Return [X, Y] of the center of cell containing provided text 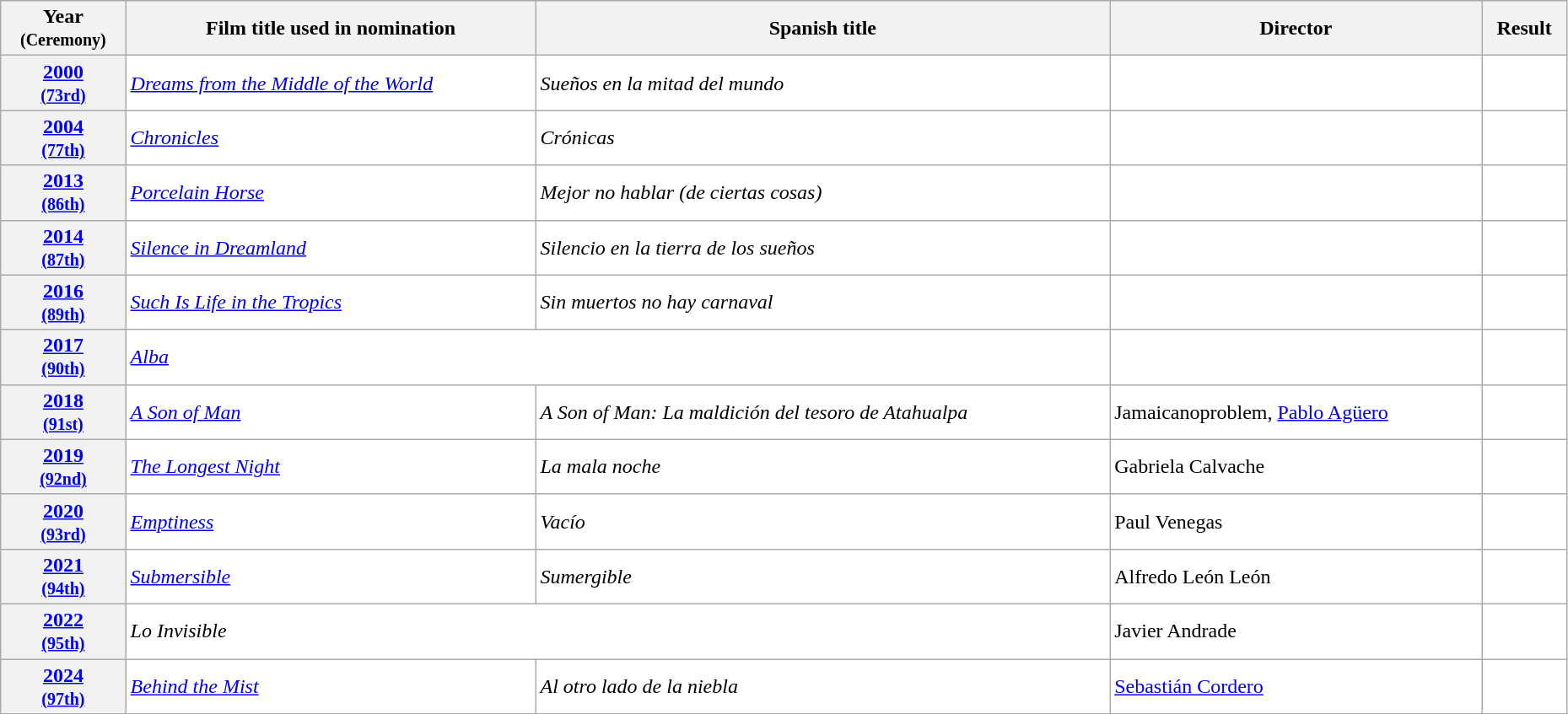
2016(89th) [63, 302]
Gabriela Calvache [1296, 467]
A Son of Man [331, 411]
Behind the Mist [331, 686]
2004(77th) [63, 138]
Spanish title [823, 29]
Emptiness [331, 521]
2013(86th) [63, 192]
Paul Venegas [1296, 521]
Vacío [823, 521]
Al otro lado de la niebla [823, 686]
Lo Invisible [617, 631]
2022(95th) [63, 631]
Sumergible [823, 577]
Mejor no hablar (de ciertas cosas) [823, 192]
Porcelain Horse [331, 192]
2020(93rd) [63, 521]
Silencio en la tierra de los sueños [823, 248]
Alba [617, 357]
2024(97th) [63, 686]
Jamaicanoproblem, Pablo Agüero [1296, 411]
Film title used in nomination [331, 29]
2019(92nd) [63, 467]
Director [1296, 29]
Result [1524, 29]
2021(94th) [63, 577]
2018(91st) [63, 411]
2017(90th) [63, 357]
La mala noche [823, 467]
The Longest Night [331, 467]
Alfredo León León [1296, 577]
Silence in Dreamland [331, 248]
2000(73rd) [63, 83]
Sueños en la mitad del mundo [823, 83]
Javier Andrade [1296, 631]
Submersible [331, 577]
Crónicas [823, 138]
Year(Ceremony) [63, 29]
Dreams from the Middle of the World [331, 83]
A Son of Man: La maldición del tesoro de Atahualpa [823, 411]
2014(87th) [63, 248]
Chronicles [331, 138]
Such Is Life in the Tropics [331, 302]
Sebastián Cordero [1296, 686]
Sin muertos no hay carnaval [823, 302]
